Locate the cell with the specified text and output its (X, Y) center coordinate. 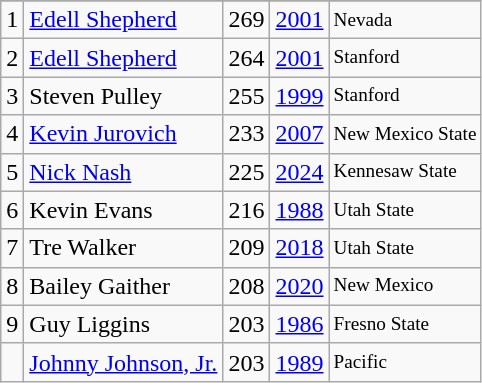
Guy Liggins (124, 324)
Pacific (405, 362)
225 (246, 172)
6 (12, 210)
Nevada (405, 20)
Steven Pulley (124, 96)
9 (12, 324)
8 (12, 286)
1988 (300, 210)
1986 (300, 324)
2018 (300, 248)
208 (246, 286)
4 (12, 134)
Nick Nash (124, 172)
Tre Walker (124, 248)
2 (12, 58)
Kevin Jurovich (124, 134)
233 (246, 134)
Kennesaw State (405, 172)
1 (12, 20)
2020 (300, 286)
Bailey Gaither (124, 286)
264 (246, 58)
New Mexico State (405, 134)
255 (246, 96)
2024 (300, 172)
209 (246, 248)
2007 (300, 134)
216 (246, 210)
3 (12, 96)
New Mexico (405, 286)
269 (246, 20)
5 (12, 172)
Kevin Evans (124, 210)
1989 (300, 362)
7 (12, 248)
Johnny Johnson, Jr. (124, 362)
1999 (300, 96)
Fresno State (405, 324)
